Return the [x, y] coordinate for the center point of the cell that contains the specified text.  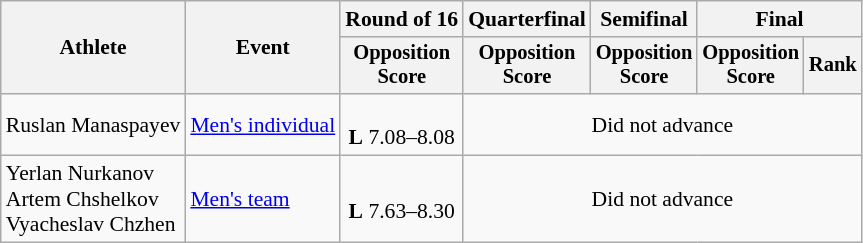
L 7.63–8.30 [402, 200]
Semifinal [644, 19]
Final [779, 19]
Men's individual [262, 124]
Athlete [94, 48]
Ruslan Manaspayev [94, 124]
Rank [833, 66]
Yerlan NurkanovArtem ChshelkovVyacheslav Chzhen [94, 200]
L 7.08–8.08 [402, 124]
Event [262, 48]
Round of 16 [402, 19]
Quarterfinal [527, 19]
Men's team [262, 200]
